Return [X, Y] of the center of cell containing provided text 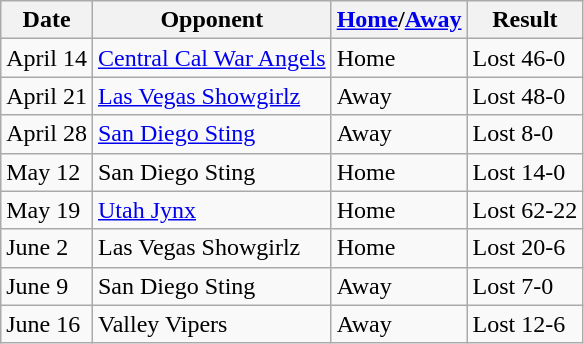
June 16 [47, 324]
April 28 [47, 134]
June 2 [47, 248]
Lost 46-0 [525, 58]
Valley Vipers [212, 324]
Lost 12-6 [525, 324]
May 19 [47, 210]
Opponent [212, 20]
Lost 62-22 [525, 210]
Lost 7-0 [525, 286]
Lost 14-0 [525, 172]
Result [525, 20]
Lost 8-0 [525, 134]
May 12 [47, 172]
Date [47, 20]
Central Cal War Angels [212, 58]
Home/Away [399, 20]
Lost 20-6 [525, 248]
Lost 48-0 [525, 96]
Utah Jynx [212, 210]
June 9 [47, 286]
April 21 [47, 96]
April 14 [47, 58]
